Locate the cell with the specified text and output its [x, y] center coordinate. 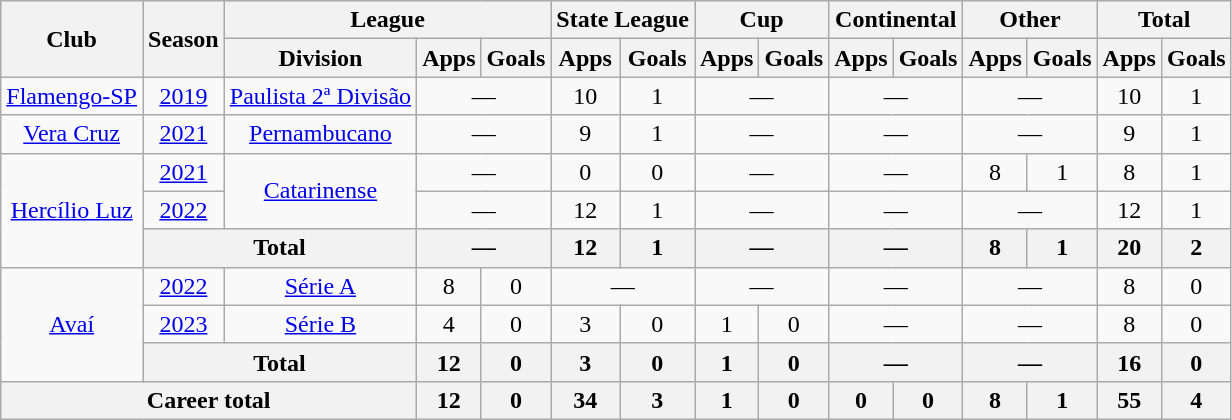
Cup [761, 20]
State League [623, 20]
Série A [320, 286]
Série B [320, 324]
55 [1129, 400]
Catarinense [320, 191]
2023 [183, 324]
Pernambucano [320, 134]
2 [1196, 248]
2019 [183, 96]
Avaí [72, 324]
Hercílio Luz [72, 210]
Continental [896, 20]
Season [183, 39]
Division [320, 58]
Flamengo-SP [72, 96]
Paulista 2ª Divisão [320, 96]
34 [586, 400]
League [388, 20]
Club [72, 39]
Other [1030, 20]
20 [1129, 248]
Career total [209, 400]
16 [1129, 362]
Vera Cruz [72, 134]
